Return (X, Y) of the center of cell containing provided text 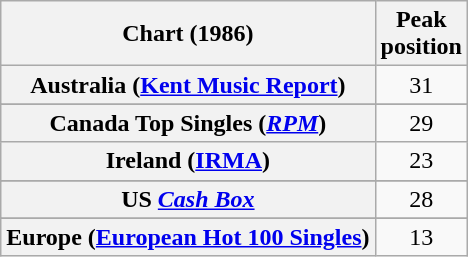
31 (421, 85)
23 (421, 161)
US Cash Box (188, 199)
28 (421, 199)
29 (421, 123)
Europe (European Hot 100 Singles) (188, 237)
Peakposition (421, 34)
Australia (Kent Music Report) (188, 85)
Canada Top Singles (RPM) (188, 123)
Chart (1986) (188, 34)
Ireland (IRMA) (188, 161)
13 (421, 237)
